Identify which cell holds the provided text, then report its [X, Y] central coordinate. 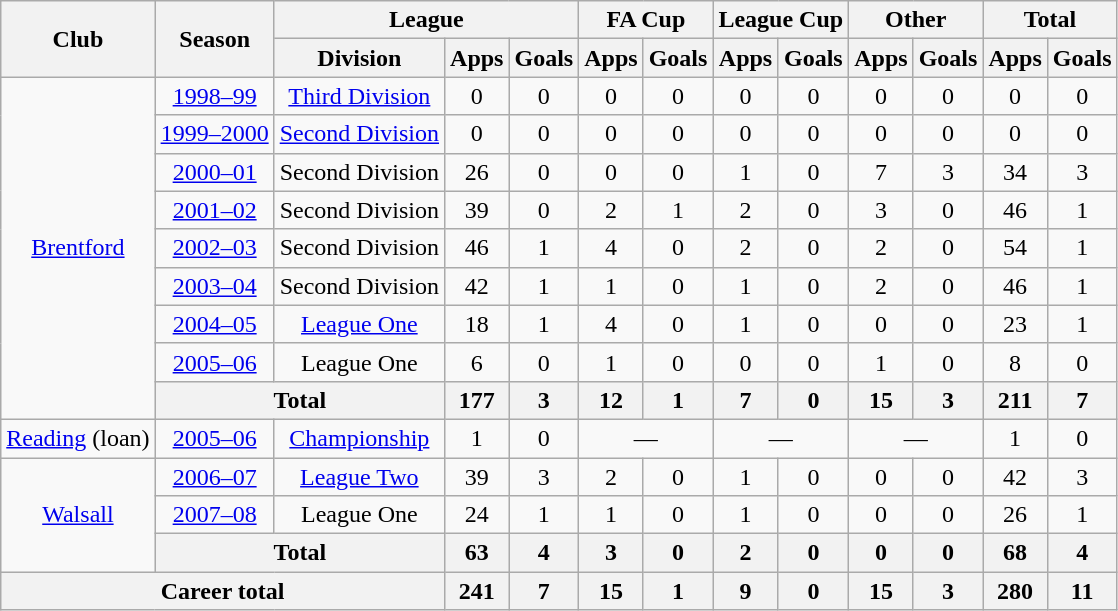
1998–99 [214, 96]
9 [746, 591]
Club [78, 39]
18 [477, 324]
2001–02 [214, 210]
2006–07 [214, 477]
63 [477, 553]
2002–03 [214, 248]
Career total [223, 591]
Walsall [78, 515]
League Two [359, 477]
68 [1015, 553]
2000–01 [214, 172]
2007–08 [214, 515]
Division [359, 58]
12 [611, 400]
Season [214, 39]
23 [1015, 324]
2004–05 [214, 324]
FA Cup [646, 20]
177 [477, 400]
Other [916, 20]
Reading (loan) [78, 438]
11 [1082, 591]
6 [477, 362]
Championship [359, 438]
34 [1015, 172]
League Cup [781, 20]
241 [477, 591]
8 [1015, 362]
2003–04 [214, 286]
54 [1015, 248]
280 [1015, 591]
Third Division [359, 96]
1999–2000 [214, 134]
League [426, 20]
211 [1015, 400]
24 [477, 515]
Brentford [78, 248]
